Provide the (X, Y) coordinate of the cell's center where the given text is located.  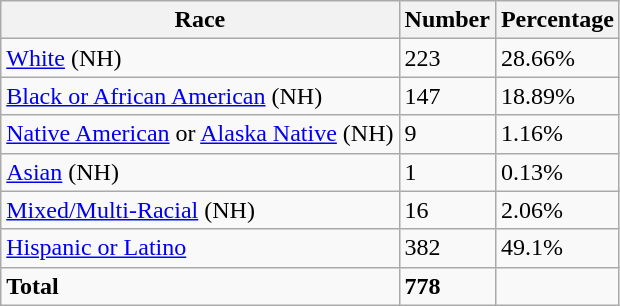
18.89% (557, 96)
147 (447, 96)
2.06% (557, 210)
Race (200, 20)
28.66% (557, 58)
Hispanic or Latino (200, 248)
Total (200, 286)
223 (447, 58)
0.13% (557, 172)
Black or African American (NH) (200, 96)
Asian (NH) (200, 172)
16 (447, 210)
Percentage (557, 20)
1 (447, 172)
49.1% (557, 248)
White (NH) (200, 58)
382 (447, 248)
778 (447, 286)
1.16% (557, 134)
9 (447, 134)
Number (447, 20)
Mixed/Multi-Racial (NH) (200, 210)
Native American or Alaska Native (NH) (200, 134)
